Search for the cell housing the specified text and yield its (x, y) center coordinate. 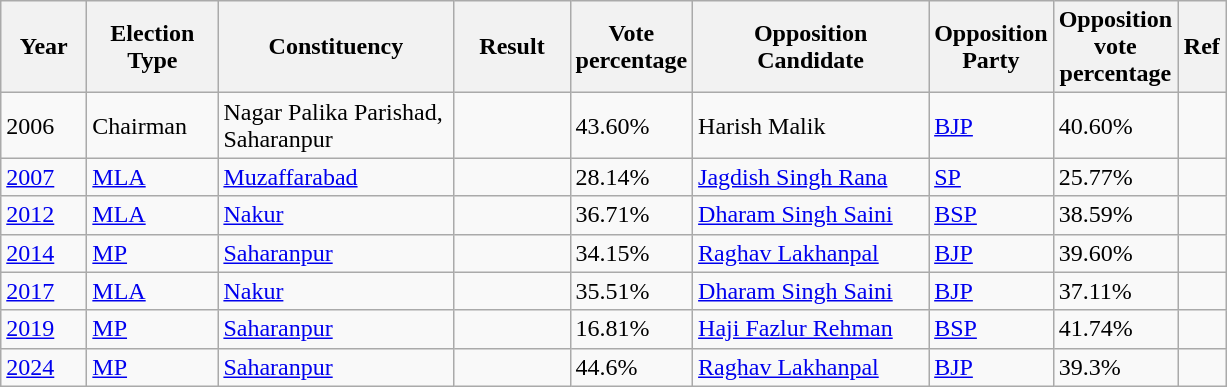
Muzaffarabad (336, 177)
Harish Malik (811, 126)
36.71% (632, 215)
28.14% (632, 177)
Constituency (336, 47)
Result (512, 47)
Nagar Palika Parishad, Saharanpur (336, 126)
Ref (1202, 47)
Haji Fazlur Rehman (811, 329)
2012 (44, 215)
41.74% (1115, 329)
SP (991, 177)
39.60% (1115, 253)
34.15% (632, 253)
2007 (44, 177)
Election Type (152, 47)
Year (44, 47)
Jagdish Singh Rana (811, 177)
40.60% (1115, 126)
38.59% (1115, 215)
16.81% (632, 329)
Opposition vote percentage (1115, 47)
43.60% (632, 126)
Opposition Party (991, 47)
44.6% (632, 367)
25.77% (1115, 177)
37.11% (1115, 291)
2024 (44, 367)
2014 (44, 253)
Chairman (152, 126)
Vote percentage (632, 47)
2019 (44, 329)
35.51% (632, 291)
39.3% (1115, 367)
2006 (44, 126)
2017 (44, 291)
Opposition Candidate (811, 47)
